Scan for the cell matching the given text and deliver its [x, y] coordinate at center. 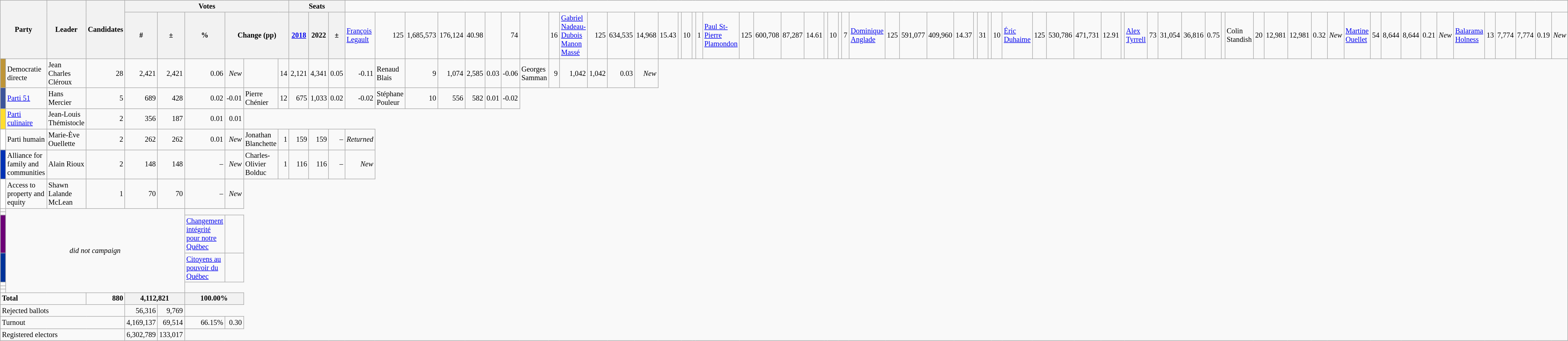
Georges Samman [534, 73]
31 [982, 35]
Colin Standish [1239, 35]
Jonathan Blanchette [261, 140]
16 [554, 35]
4,169,137 [141, 322]
-0.11 [360, 73]
600,708 [767, 35]
Change (pp) [257, 35]
0.06 [204, 73]
1,685,573 [421, 35]
Hans Mercier [66, 98]
14.37 [964, 35]
François Legault [360, 35]
-0.01 [234, 98]
176,124 [452, 35]
2,121 [299, 73]
591,077 [913, 35]
Citoyens au pouvoir du Québec [204, 268]
14.61 [814, 35]
13 [1490, 35]
Alex Tyrrell [1136, 35]
-0.06 [511, 73]
Candidates [105, 29]
0.30 [234, 322]
Jean Charles Cléroux [66, 73]
12.91 [1111, 35]
73 [1153, 35]
Leader [66, 29]
0.05 [337, 73]
471,731 [1088, 35]
582 [475, 98]
187 [171, 119]
Éric Duhaime [1017, 35]
31,054 [1170, 35]
556 [452, 98]
0.32 [1319, 35]
Access to property and equity [26, 194]
Gabriel Nadeau-DuboisManon Massé [573, 35]
Renaud Blais [390, 73]
Democratie directe [26, 73]
Parti 51 [26, 98]
133,017 [171, 335]
Alliance for family and communities [26, 164]
Jean-Louis Thémistocle [66, 119]
Party [24, 29]
4,112,821 [154, 298]
530,786 [1060, 35]
Votes [207, 6]
Turnout [63, 322]
428 [171, 98]
689 [141, 98]
Rejected ballots [63, 311]
% [204, 35]
74 [511, 35]
Dominique Anglade [867, 35]
634,535 [621, 35]
6,302,789 [141, 335]
2022 [319, 35]
15.43 [668, 35]
2018 [299, 35]
Shawn Lalande McLean [66, 194]
Pierre Chénier [261, 98]
did not campaign [95, 250]
69,514 [171, 322]
7 [845, 35]
66.15% [204, 322]
Registered electors [63, 335]
12 [283, 98]
Alain Rioux [66, 164]
Charles-Olivier Bolduc [261, 164]
Marie-Ève Ouellette [66, 140]
4,341 [319, 73]
0.75 [1213, 35]
14,968 [646, 35]
880 [105, 298]
Parti humain [26, 140]
Paul St-Pierre Plamondon [721, 35]
356 [141, 119]
40.98 [475, 35]
0.21 [1429, 35]
Stéphane Pouleur [390, 98]
100.00% [214, 298]
Parti culinaire [26, 119]
Seats [317, 6]
0.19 [1544, 35]
Total [43, 298]
1,033 [319, 98]
2,585 [475, 73]
28 [105, 73]
1,074 [452, 73]
14 [283, 73]
36,816 [1194, 35]
Martine Ouellet [1357, 35]
675 [299, 98]
87,287 [793, 35]
56,316 [141, 311]
# [141, 35]
Returned [360, 140]
54 [1376, 35]
409,960 [940, 35]
20 [1259, 35]
Balarama Holness [1469, 35]
9,769 [171, 311]
5 [105, 98]
Changement intégrité pour notre Québec [204, 234]
